Determine the [x, y] coordinate at the center of the cell enclosing the given text.  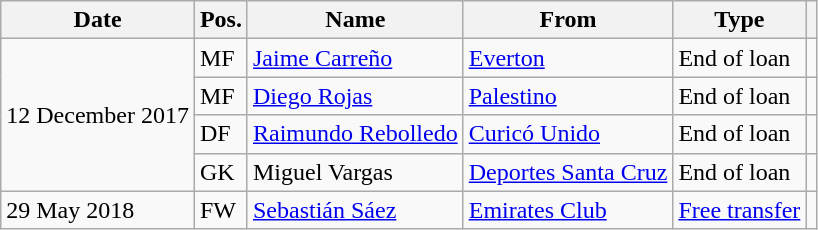
Date [98, 20]
Deportes Santa Cruz [568, 172]
FW [220, 210]
29 May 2018 [98, 210]
Everton [568, 58]
Diego Rojas [355, 96]
Pos. [220, 20]
Raimundo Rebolledo [355, 134]
Type [740, 20]
Jaime Carreño [355, 58]
Curicó Unido [568, 134]
Palestino [568, 96]
GK [220, 172]
DF [220, 134]
Sebastián Sáez [355, 210]
12 December 2017 [98, 115]
Name [355, 20]
Miguel Vargas [355, 172]
Emirates Club [568, 210]
From [568, 20]
Free transfer [740, 210]
